Return (X, Y) of the center of cell containing provided text 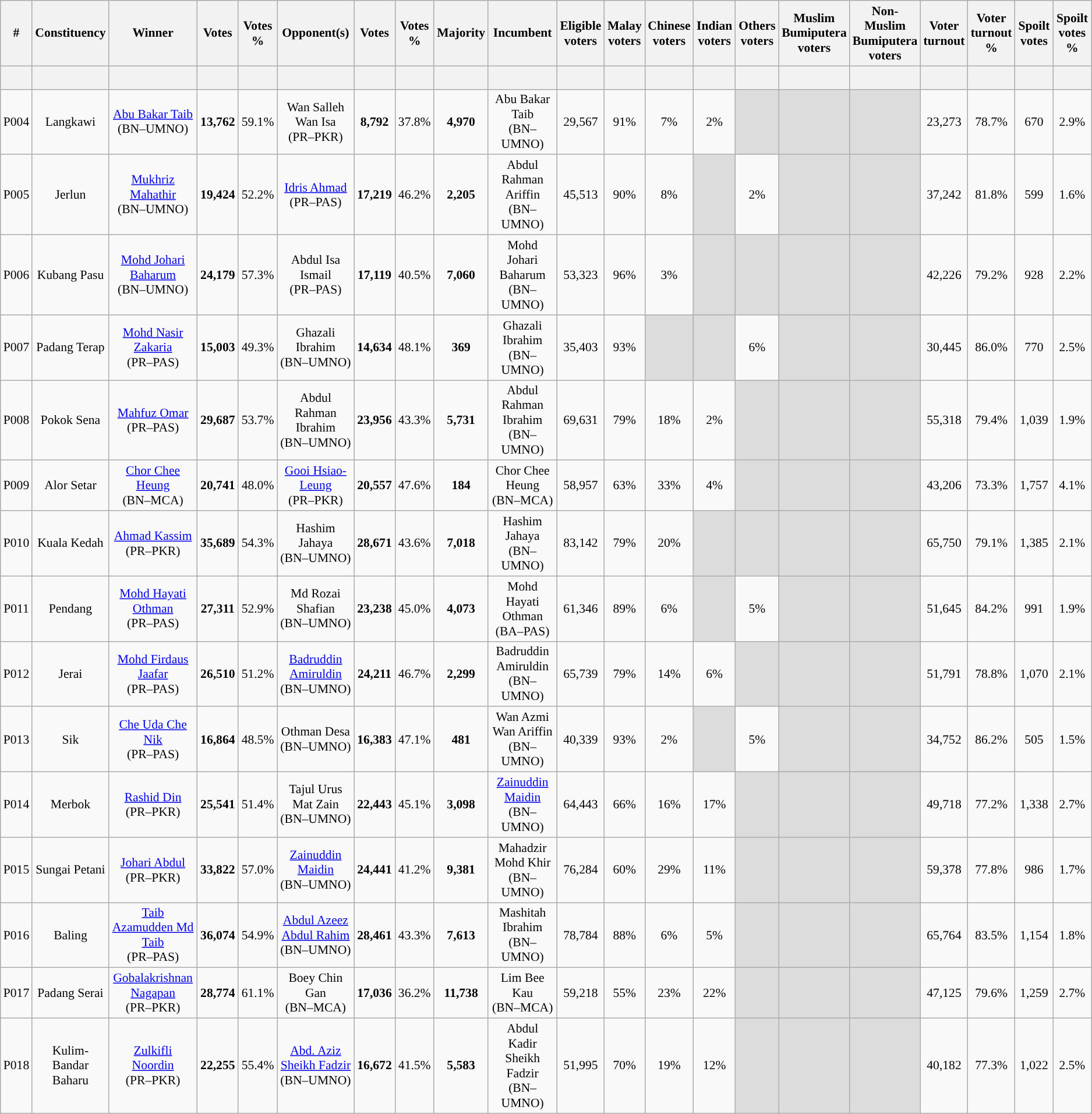
Mohd Firdaus Jaafar(PR–PAS) (153, 674)
1.7% (1072, 870)
4.1% (1072, 486)
4,970 (461, 122)
49,718 (943, 805)
17% (715, 805)
47.6% (415, 486)
Abdul Rahman Ariffin(BN–UMNO) (522, 195)
34,752 (943, 740)
Gobalakrishnan Nagapan(PR–PKR) (153, 993)
Mohd Nasir Zakaria(PR–PAS) (153, 348)
46.2% (415, 195)
11% (715, 870)
1,022 (1034, 1066)
Abdul Kadir Sheikh Fadzir(BN–UMNO) (522, 1066)
26,510 (218, 674)
35,689 (218, 543)
47.1% (415, 740)
96% (624, 275)
Lim Bee Kau(BN–MCA) (522, 993)
36.2% (415, 993)
20,741 (218, 486)
53.7% (257, 420)
54.9% (257, 935)
Spoilt votes (1034, 33)
22,255 (218, 1066)
25,541 (218, 805)
770 (1034, 348)
P005 (16, 195)
51,791 (943, 674)
33% (669, 486)
Alor Setar (70, 486)
16,672 (374, 1066)
8,792 (374, 122)
P004 (16, 122)
17,119 (374, 275)
17,219 (374, 195)
16% (669, 805)
14,634 (374, 348)
42,226 (943, 275)
88% (624, 935)
Taib Azamudden Md Taib(PR–PAS) (153, 935)
78,784 (580, 935)
17,036 (374, 993)
Baling (70, 935)
Ahmad Kassim(PR–PKR) (153, 543)
Kubang Pasu (70, 275)
66% (624, 805)
24,179 (218, 275)
77.8% (991, 870)
23,238 (374, 609)
Merbok (70, 805)
79.6% (991, 993)
20% (669, 543)
23,956 (374, 420)
37.8% (415, 122)
43.6% (415, 543)
1.5% (1072, 740)
4% (715, 486)
369 (461, 348)
P012 (16, 674)
91% (624, 122)
40,339 (580, 740)
60% (624, 870)
Pendang (70, 609)
2.9% (1072, 122)
86.0% (991, 348)
Che Uda Che Nik(PR–PAS) (153, 740)
1.6% (1072, 195)
P010 (16, 543)
12% (715, 1066)
30,445 (943, 348)
79.2% (991, 275)
41.2% (415, 870)
Mahadzir Mohd Khir(BN–UMNO) (522, 870)
90% (624, 195)
19,424 (218, 195)
2.2% (1072, 275)
2,299 (461, 674)
Idris Ahmad(PR–PAS) (316, 195)
78.7% (991, 122)
928 (1034, 275)
P015 (16, 870)
Langkawi (70, 122)
1,039 (1034, 420)
8% (669, 195)
29,567 (580, 122)
58,957 (580, 486)
69,631 (580, 420)
P014 (16, 805)
Spoilt votes % (1072, 33)
22,443 (374, 805)
29% (669, 870)
61.1% (257, 993)
Gooi Hsiao-Leung(PR–PKR) (316, 486)
77.3% (991, 1066)
51.4% (257, 805)
Others voters (757, 33)
Wan Salleh Wan Isa(PR–PKR) (316, 122)
24,211 (374, 674)
Eligible voters (580, 33)
57.0% (257, 870)
79.4% (991, 420)
15,003 (218, 348)
Jerai (70, 674)
73.3% (991, 486)
51,645 (943, 609)
16,383 (374, 740)
1,757 (1034, 486)
19% (669, 1066)
11,738 (461, 993)
Boey Chin Gan(BN–MCA) (316, 993)
65,739 (580, 674)
P006 (16, 275)
20,557 (374, 486)
81.8% (991, 195)
Mukhriz Mahathir(BN–UMNO) (153, 195)
Kulim-Bandar Baharu (70, 1066)
184 (461, 486)
P017 (16, 993)
Kuala Kedah (70, 543)
33,822 (218, 870)
670 (1034, 122)
1,070 (1034, 674)
79.1% (991, 543)
Malay voters (624, 33)
505 (1034, 740)
51,995 (580, 1066)
Othman Desa(BN–UMNO) (316, 740)
40.5% (415, 275)
23% (669, 993)
1,259 (1034, 993)
481 (461, 740)
P009 (16, 486)
55,318 (943, 420)
3% (669, 275)
52.9% (257, 609)
P008 (16, 420)
P013 (16, 740)
1,338 (1034, 805)
Sungai Petani (70, 870)
53,323 (580, 275)
24,441 (374, 870)
Winner (153, 33)
36,074 (218, 935)
986 (1034, 870)
63% (624, 486)
46.7% (415, 674)
45.1% (415, 805)
51.2% (257, 674)
77.2% (991, 805)
16,864 (218, 740)
Wan Azmi Wan Ariffin(BN–UMNO) (522, 740)
48.1% (415, 348)
13,762 (218, 122)
83,142 (580, 543)
18% (669, 420)
Zulkifli Noordin(PR–PKR) (153, 1066)
37,242 (943, 195)
Jerlun (70, 195)
Indian voters (715, 33)
Mashitah Ibrahim(BN–UMNO) (522, 935)
Constituency (70, 33)
# (16, 33)
86.2% (991, 740)
Chinese voters (669, 33)
1,385 (1034, 543)
9,381 (461, 870)
28,774 (218, 993)
Md Rozai Shafian(BN–UMNO) (316, 609)
2,205 (461, 195)
61,346 (580, 609)
Voter turnout % (991, 33)
29,687 (218, 420)
78.8% (991, 674)
P018 (16, 1066)
Johari Abdul(PR–PKR) (153, 870)
49.3% (257, 348)
991 (1034, 609)
Abdul Azeez Abdul Rahim(BN–UMNO) (316, 935)
54.3% (257, 543)
Opponent(s) (316, 33)
23,273 (943, 122)
35,403 (580, 348)
Abdul Isa Ismail(PR–PAS) (316, 275)
89% (624, 609)
Incumbent (522, 33)
22% (715, 993)
4,073 (461, 609)
14% (669, 674)
7% (669, 122)
Tajul Urus Mat Zain(BN–UMNO) (316, 805)
Muslim Bumiputera voters (814, 33)
70% (624, 1066)
43,206 (943, 486)
64,443 (580, 805)
76,284 (580, 870)
84.2% (991, 609)
59,218 (580, 993)
Voter turnout (943, 33)
Majority (461, 33)
7,018 (461, 543)
P016 (16, 935)
41.5% (415, 1066)
P007 (16, 348)
1,154 (1034, 935)
48.0% (257, 486)
59,378 (943, 870)
59.1% (257, 122)
47,125 (943, 993)
Sik (70, 740)
Padang Terap (70, 348)
Padang Serai (70, 993)
Rashid Din(PR–PKR) (153, 805)
Abd. Aziz Sheikh Fadzir(BN–UMNO) (316, 1066)
48.5% (257, 740)
28,671 (374, 543)
Mahfuz Omar(PR–PAS) (153, 420)
28,461 (374, 935)
P011 (16, 609)
65,764 (943, 935)
7,613 (461, 935)
Mohd Hayati Othman(PR–PAS) (153, 609)
Pokok Sena (70, 420)
Non-Muslim Bumiputera voters (885, 33)
599 (1034, 195)
57.3% (257, 275)
5,731 (461, 420)
5,583 (461, 1066)
27,311 (218, 609)
1.8% (1072, 935)
40,182 (943, 1066)
7,060 (461, 275)
83.5% (991, 935)
65,750 (943, 543)
45,513 (580, 195)
52.2% (257, 195)
Mohd Hayati Othman(BA–PAS) (522, 609)
3,098 (461, 805)
45.0% (415, 609)
55.4% (257, 1066)
55% (624, 993)
